Capture the cell that displays the provided text and extract its [X, Y] central coordinate. 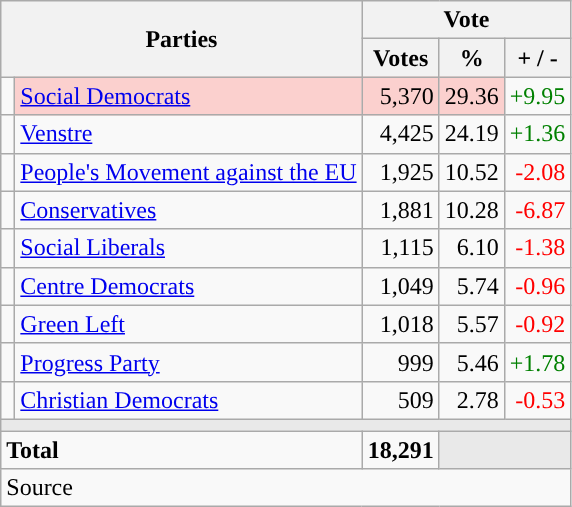
Social Liberals [188, 248]
Progress Party [188, 362]
2.78 [472, 400]
-0.96 [538, 286]
Christian Democrats [188, 400]
-2.08 [538, 172]
+1.78 [538, 362]
People's Movement against the EU [188, 172]
5.57 [472, 324]
5.74 [472, 286]
1,049 [400, 286]
-0.53 [538, 400]
Vote [466, 20]
-1.38 [538, 248]
Source [286, 488]
-6.87 [538, 210]
1,925 [400, 172]
5,370 [400, 96]
Venstre [188, 134]
509 [400, 400]
29.36 [472, 96]
18,291 [400, 449]
1,881 [400, 210]
999 [400, 362]
6.10 [472, 248]
4,425 [400, 134]
% [472, 58]
10.28 [472, 210]
10.52 [472, 172]
Parties [182, 39]
Total [182, 449]
Green Left [188, 324]
1,018 [400, 324]
24.19 [472, 134]
Votes [400, 58]
Centre Democrats [188, 286]
1,115 [400, 248]
5.46 [472, 362]
+ / - [538, 58]
Conservatives [188, 210]
+1.36 [538, 134]
-0.92 [538, 324]
+9.95 [538, 96]
Social Democrats [188, 96]
